Output the (X, Y) coordinate of the center of the cell containing the given text.  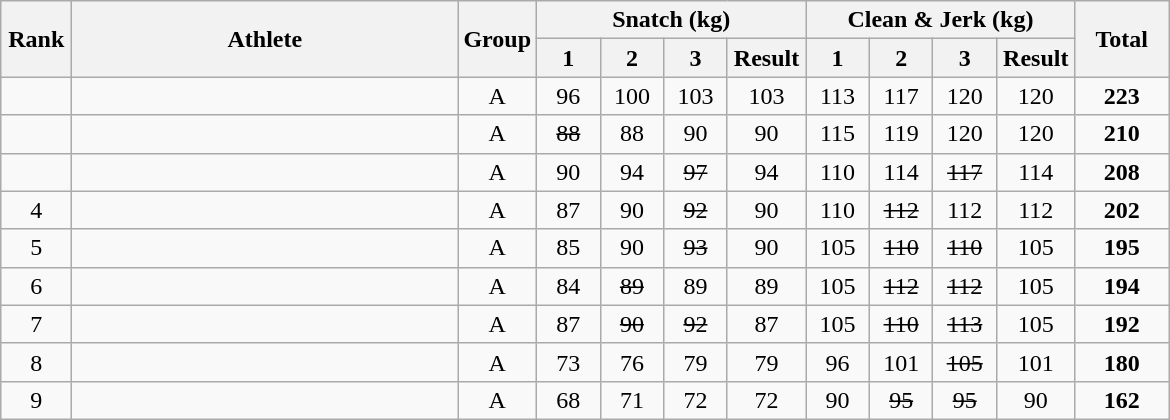
4 (36, 210)
100 (632, 96)
9 (36, 400)
Rank (36, 39)
93 (696, 248)
119 (901, 134)
180 (1122, 362)
Clean & Jerk (kg) (940, 20)
85 (569, 248)
162 (1122, 400)
208 (1122, 172)
68 (569, 400)
210 (1122, 134)
73 (569, 362)
71 (632, 400)
5 (36, 248)
97 (696, 172)
84 (569, 286)
192 (1122, 324)
195 (1122, 248)
115 (838, 134)
Athlete (265, 39)
76 (632, 362)
6 (36, 286)
194 (1122, 286)
Total (1122, 39)
223 (1122, 96)
Snatch (kg) (672, 20)
202 (1122, 210)
7 (36, 324)
8 (36, 362)
Group (498, 39)
